From the cell containing the given text, extract its center point as (x, y) coordinate. 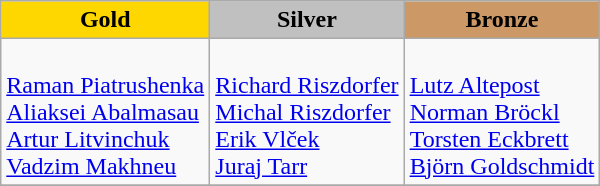
Bronze (502, 20)
Gold (106, 20)
Silver (307, 20)
Raman PiatrushenkaAliaksei AbalmasauArtur LitvinchukVadzim Makhneu (106, 112)
Richard RiszdorferMichal RiszdorferErik VlčekJuraj Tarr (307, 112)
Lutz AltepostNorman BröcklTorsten EckbrettBjörn Goldschmidt (502, 112)
